From the cell containing the given text, extract its center point as [X, Y] coordinate. 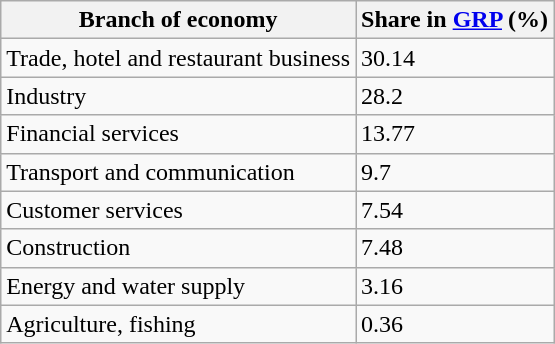
Agriculture, fishing [178, 324]
Transport and communication [178, 172]
3.16 [455, 286]
Construction [178, 248]
7.54 [455, 210]
Financial services [178, 134]
Share in GRP (%) [455, 20]
30.14 [455, 58]
28.2 [455, 96]
13.77 [455, 134]
0.36 [455, 324]
Trade, hotel and restaurant business [178, 58]
9.7 [455, 172]
7.48 [455, 248]
Customer services [178, 210]
Industry [178, 96]
Energy and water supply [178, 286]
Branch of economy [178, 20]
